Find where the given text appears and provide that cell's center as (X, Y) coordinate. 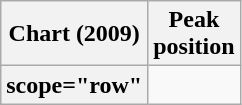
Chart (2009) (74, 34)
Peakposition (194, 34)
scope="row" (74, 85)
